For the text-containing cell, return its midpoint in [x, y] coordinate format. 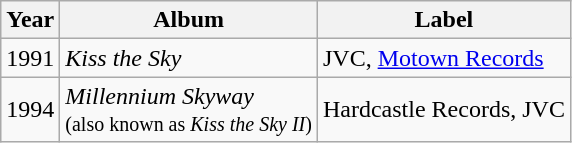
1991 [30, 58]
Year [30, 20]
JVC, Motown Records [444, 58]
Hardcastle Records, JVC [444, 110]
1994 [30, 110]
Kiss the Sky [189, 58]
Label [444, 20]
Millennium Skyway (also known as Kiss the Sky II) [189, 110]
Album [189, 20]
